Find where the given text appears and provide that cell's center as [x, y] coordinate. 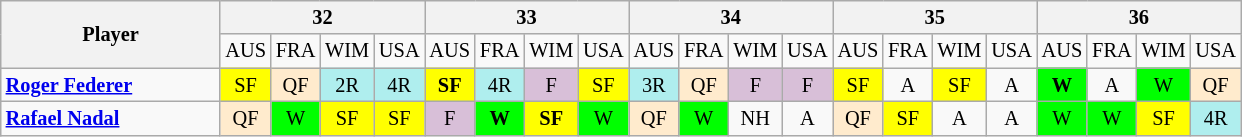
3R [654, 85]
32 [322, 17]
36 [1139, 17]
Rafael Nadal [111, 118]
33 [526, 17]
Roger Federer [111, 85]
Player [111, 34]
35 [935, 17]
NH [755, 118]
34 [731, 17]
2R [347, 85]
